Output the [X, Y] coordinate of the center of the cell containing the given text.  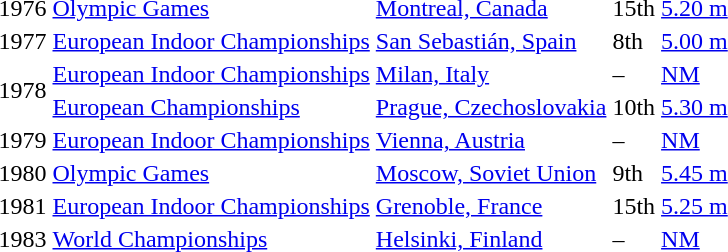
Grenoble, France [491, 206]
San Sebastián, Spain [491, 41]
Prague, Czechoslovakia [491, 107]
Olympic Games [211, 173]
9th [634, 173]
15th [634, 206]
10th [634, 107]
Moscow, Soviet Union [491, 173]
Milan, Italy [491, 74]
European Championships [211, 107]
8th [634, 41]
Vienna, Austria [491, 140]
